For the text-containing cell, return its midpoint in [x, y] coordinate format. 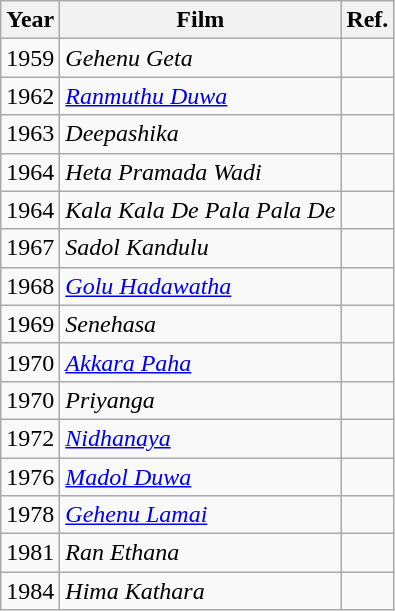
Akkara Paha [200, 362]
Ranmuthu Duwa [200, 96]
Year [30, 20]
1962 [30, 96]
Heta Pramada Wadi [200, 172]
Nidhanaya [200, 438]
Gehenu Lamai [200, 515]
1976 [30, 477]
Ran Ethana [200, 553]
1967 [30, 248]
Deepashika [200, 134]
1972 [30, 438]
Senehasa [200, 324]
Golu Hadawatha [200, 286]
Ref. [368, 20]
Kala Kala De Pala Pala De [200, 210]
1963 [30, 134]
1981 [30, 553]
1969 [30, 324]
Priyanga [200, 400]
1984 [30, 591]
Film [200, 20]
1978 [30, 515]
Gehenu Geta [200, 58]
1968 [30, 286]
1959 [30, 58]
Sadol Kandulu [200, 248]
Hima Kathara [200, 591]
Madol Duwa [200, 477]
